Extract the [X, Y] coordinate from the center of the cell holding the provided text.  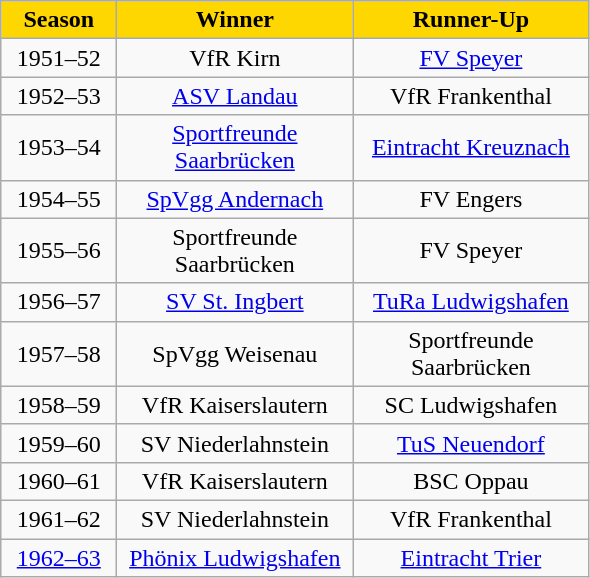
SV St. Ingbert [235, 302]
Season [59, 20]
SC Ludwigshafen [471, 405]
Phönix Ludwigshafen [235, 557]
TuRa Ludwigshafen [471, 302]
SpVgg Weisenau [235, 354]
1957–58 [59, 354]
SpVgg Andernach [235, 199]
BSC Oppau [471, 481]
1955–56 [59, 250]
Eintracht Trier [471, 557]
Runner-Up [471, 20]
1956–57 [59, 302]
1952–53 [59, 96]
VfR Kirn [235, 58]
1961–62 [59, 519]
1953–54 [59, 148]
TuS Neuendorf [471, 443]
1959–60 [59, 443]
Winner [235, 20]
1962–63 [59, 557]
ASV Landau [235, 96]
1958–59 [59, 405]
FV Engers [471, 199]
1960–61 [59, 481]
Eintracht Kreuznach [471, 148]
1954–55 [59, 199]
1951–52 [59, 58]
